Locate the cell with the specified text and output its (x, y) center coordinate. 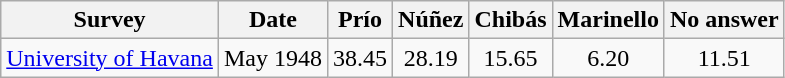
Prío (360, 20)
28.19 (431, 58)
38.45 (360, 58)
15.65 (510, 58)
Chibás (510, 20)
Núñez (431, 20)
6.20 (608, 58)
Marinello (608, 20)
Date (272, 20)
University of Havana (110, 58)
11.51 (724, 58)
May 1948 (272, 58)
Survey (110, 20)
No answer (724, 20)
